Extract the (x, y) coordinate from the center of the cell holding the provided text.  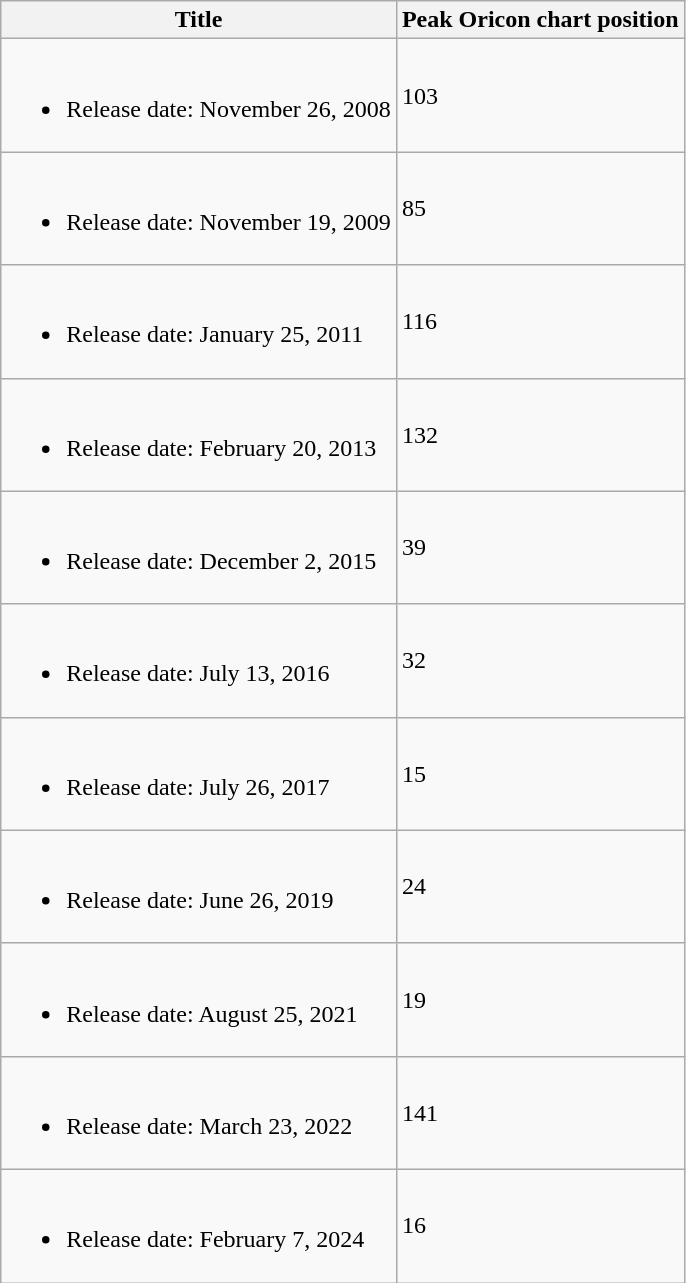
39 (540, 548)
24 (540, 886)
116 (540, 322)
15 (540, 774)
16 (540, 1226)
Release date: July 13, 2016 (199, 660)
Title (199, 20)
85 (540, 208)
132 (540, 434)
Release date: February 7, 2024 (199, 1226)
Release date: November 26, 2008 (199, 96)
Release date: December 2, 2015 (199, 548)
Release date: November 19, 2009 (199, 208)
Release date: July 26, 2017 (199, 774)
Release date: June 26, 2019 (199, 886)
19 (540, 1000)
Release date: February 20, 2013 (199, 434)
Release date: January 25, 2011 (199, 322)
Peak Oricon chart position (540, 20)
Release date: August 25, 2021 (199, 1000)
141 (540, 1112)
103 (540, 96)
Release date: March 23, 2022 (199, 1112)
32 (540, 660)
